For the text-containing cell, return its midpoint in (X, Y) coordinate format. 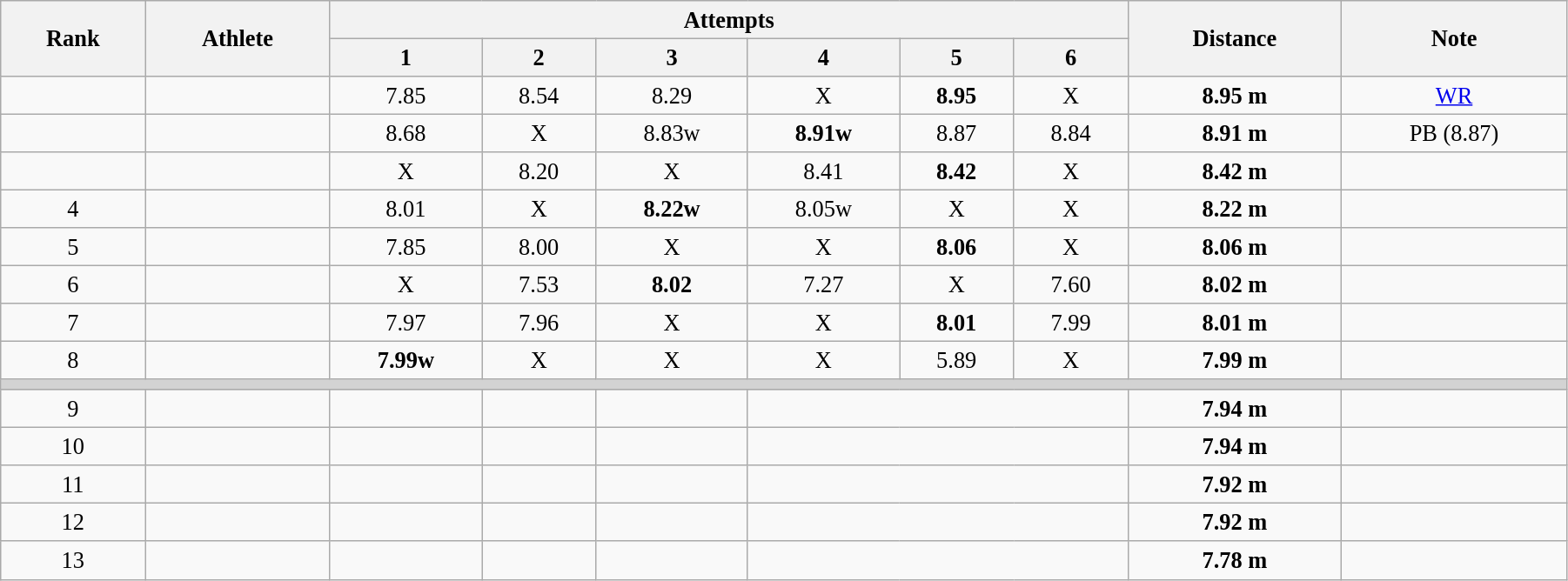
PB (8.87) (1455, 133)
8.91 m (1234, 133)
8.29 (672, 95)
Attempts (729, 19)
8.02 m (1234, 284)
8.95 (957, 95)
Note (1455, 38)
8.83w (672, 133)
12 (73, 522)
9 (73, 409)
10 (73, 446)
7.99 (1070, 323)
8.42 (957, 171)
8.00 (539, 247)
8.91w (823, 133)
8.41 (823, 171)
7.78 m (1234, 560)
7.99 m (1234, 360)
8.22w (672, 209)
5.89 (957, 360)
Distance (1234, 38)
8.20 (539, 171)
7.96 (539, 323)
7.99w (405, 360)
8.06 m (1234, 247)
7.27 (823, 284)
13 (73, 560)
8 (73, 360)
8.54 (539, 95)
Athlete (238, 38)
8.01 m (1234, 323)
8.87 (957, 133)
3 (672, 57)
WR (1455, 95)
8.05w (823, 209)
8.68 (405, 133)
8.84 (1070, 133)
8.95 m (1234, 95)
1 (405, 57)
2 (539, 57)
Rank (73, 38)
8.22 m (1234, 209)
7.53 (539, 284)
11 (73, 484)
8.06 (957, 247)
8.02 (672, 284)
8.42 m (1234, 171)
7.60 (1070, 284)
7.97 (405, 323)
7 (73, 323)
